From the cell containing the given text, extract its center point as (X, Y) coordinate. 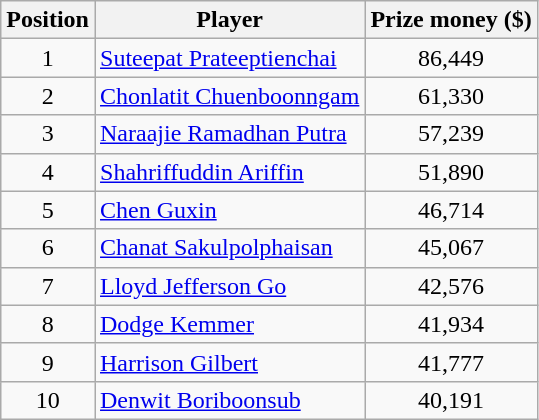
Chen Guxin (229, 210)
Lloyd Jefferson Go (229, 286)
Suteepat Prateeptienchai (229, 58)
42,576 (451, 286)
41,934 (451, 324)
2 (48, 96)
Player (229, 20)
61,330 (451, 96)
Prize money ($) (451, 20)
8 (48, 324)
86,449 (451, 58)
Position (48, 20)
7 (48, 286)
Dodge Kemmer (229, 324)
4 (48, 172)
3 (48, 134)
5 (48, 210)
Shahriffuddin Ariffin (229, 172)
40,191 (451, 400)
57,239 (451, 134)
Chonlatit Chuenboonngam (229, 96)
1 (48, 58)
51,890 (451, 172)
Naraajie Ramadhan Putra (229, 134)
9 (48, 362)
41,777 (451, 362)
Chanat Sakulpolphaisan (229, 248)
Denwit Boriboonsub (229, 400)
45,067 (451, 248)
Harrison Gilbert (229, 362)
46,714 (451, 210)
10 (48, 400)
6 (48, 248)
